From the cell containing the given text, extract its center point as [x, y] coordinate. 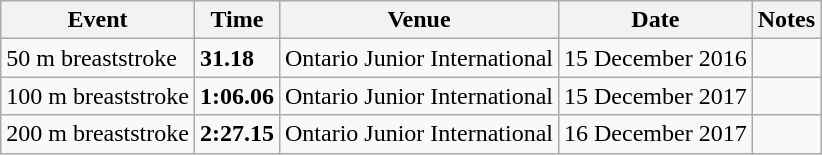
2:27.15 [236, 134]
Venue [418, 20]
Notes [786, 20]
31.18 [236, 58]
1:06.06 [236, 96]
15 December 2017 [655, 96]
Date [655, 20]
16 December 2017 [655, 134]
Time [236, 20]
Event [98, 20]
100 m breaststroke [98, 96]
15 December 2016 [655, 58]
50 m breaststroke [98, 58]
200 m breaststroke [98, 134]
